Output the (X, Y) coordinate of the center of the cell containing the given text.  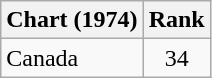
Rank (176, 20)
Chart (1974) (72, 20)
Canada (72, 58)
34 (176, 58)
